Find where the given text appears and provide that cell's center as (x, y) coordinate. 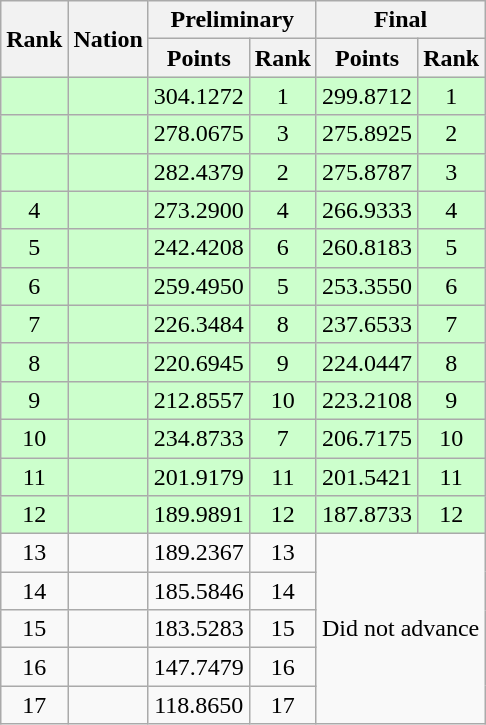
220.6945 (198, 362)
253.3550 (366, 286)
224.0447 (366, 362)
206.7175 (366, 438)
299.8712 (366, 96)
282.4379 (198, 172)
278.0675 (198, 134)
259.4950 (198, 286)
234.8733 (198, 438)
Preliminary (232, 20)
275.8925 (366, 134)
118.8650 (198, 705)
223.2108 (366, 400)
275.8787 (366, 172)
Did not advance (400, 629)
Nation (108, 39)
185.5846 (198, 591)
226.3484 (198, 324)
304.1272 (198, 96)
189.2367 (198, 553)
Final (400, 20)
183.5283 (198, 629)
237.6533 (366, 324)
189.9891 (198, 515)
147.7479 (198, 667)
266.9333 (366, 210)
273.2900 (198, 210)
201.9179 (198, 477)
201.5421 (366, 477)
242.4208 (198, 248)
260.8183 (366, 248)
212.8557 (198, 400)
187.8733 (366, 515)
